Search for the cell housing the specified text and yield its (x, y) center coordinate. 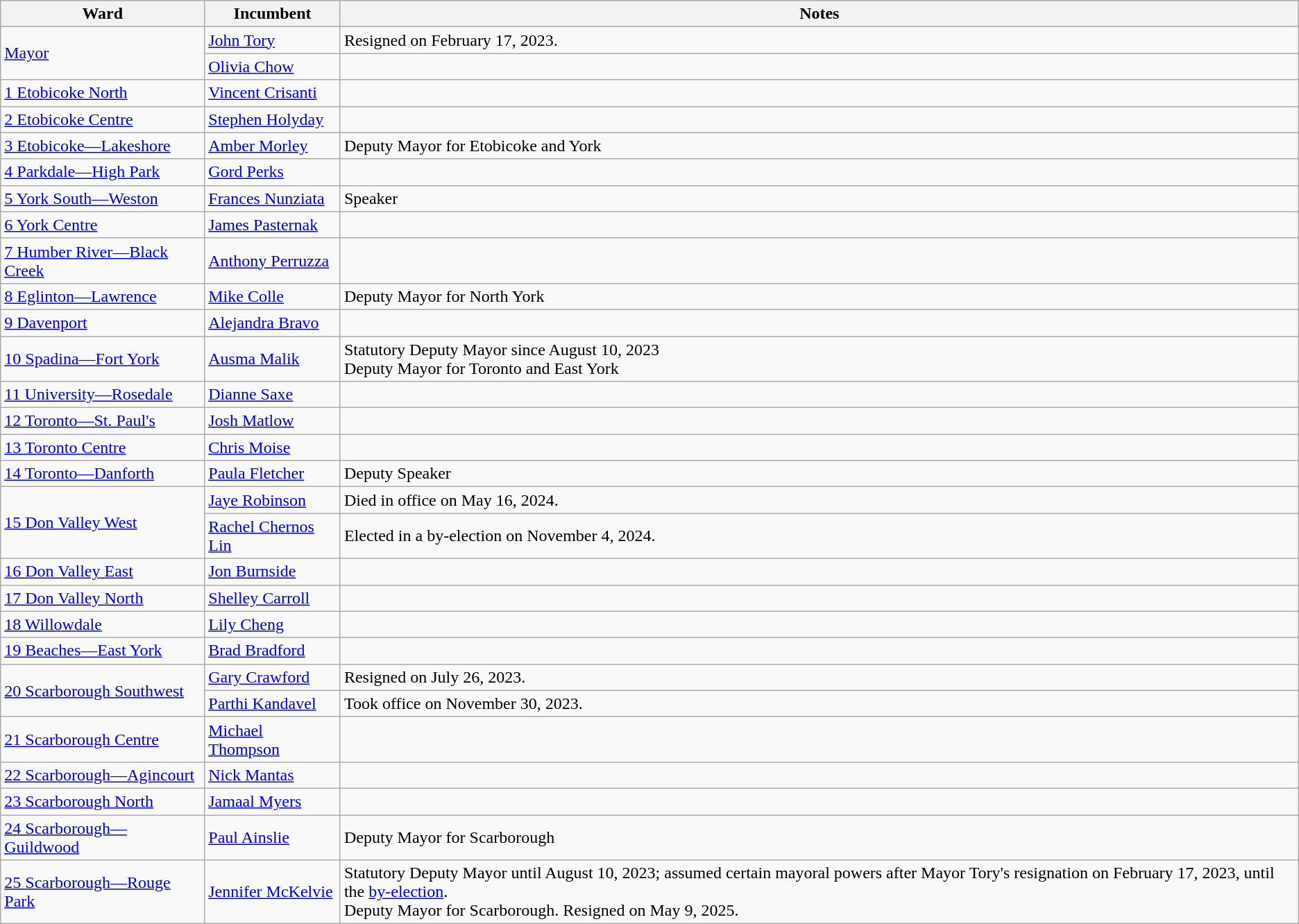
2 Etobicoke Centre (103, 119)
Rachel Chernos Lin (273, 536)
Stephen Holyday (273, 119)
1 Etobicoke North (103, 93)
Mike Colle (273, 296)
Elected in a by-election on November 4, 2024. (819, 536)
Olivia Chow (273, 67)
Parthi Kandavel (273, 703)
12 Toronto—St. Paul's (103, 421)
21 Scarborough Centre (103, 739)
20 Scarborough Southwest (103, 690)
Speaker (819, 198)
9 Davenport (103, 323)
Ausma Malik (273, 358)
Frances Nunziata (273, 198)
Deputy Mayor for Etobicoke and York (819, 146)
Lily Cheng (273, 624)
Ward (103, 14)
Resigned on February 17, 2023. (819, 40)
Deputy Mayor for Scarborough (819, 837)
4 Parkdale—High Park (103, 172)
Vincent Crisanti (273, 93)
3 Etobicoke—Lakeshore (103, 146)
25 Scarborough—Rouge Park (103, 892)
Josh Matlow (273, 421)
15 Don Valley West (103, 523)
Deputy Speaker (819, 474)
22 Scarborough—Agincourt (103, 775)
5 York South—Weston (103, 198)
Alejandra Bravo (273, 323)
Jaye Robinson (273, 500)
16 Don Valley East (103, 572)
Jennifer McKelvie (273, 892)
Gary Crawford (273, 677)
Statutory Deputy Mayor since August 10, 2023Deputy Mayor for Toronto and East York (819, 358)
19 Beaches—East York (103, 651)
10 Spadina—Fort York (103, 358)
Shelley Carroll (273, 598)
Amber Morley (273, 146)
Mayor (103, 53)
18 Willowdale (103, 624)
Paul Ainslie (273, 837)
Brad Bradford (273, 651)
Deputy Mayor for North York (819, 296)
Gord Perks (273, 172)
7 Humber River—Black Creek (103, 261)
Died in office on May 16, 2024. (819, 500)
6 York Centre (103, 225)
John Tory (273, 40)
24 Scarborough—Guildwood (103, 837)
Paula Fletcher (273, 474)
James Pasternak (273, 225)
Nick Mantas (273, 775)
11 University—Rosedale (103, 395)
Jamaal Myers (273, 801)
Notes (819, 14)
Chris Moise (273, 447)
Incumbent (273, 14)
Jon Burnside (273, 572)
13 Toronto Centre (103, 447)
Michael Thompson (273, 739)
Resigned on July 26, 2023. (819, 677)
8 Eglinton—Lawrence (103, 296)
23 Scarborough North (103, 801)
Anthony Perruzza (273, 261)
14 Toronto—Danforth (103, 474)
Dianne Saxe (273, 395)
Took office on November 30, 2023. (819, 703)
17 Don Valley North (103, 598)
